For the text-containing cell, return its midpoint in (x, y) coordinate format. 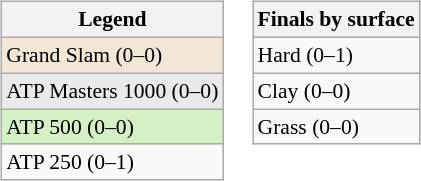
ATP 250 (0–1) (112, 162)
Legend (112, 20)
Hard (0–1) (336, 55)
ATP 500 (0–0) (112, 127)
Grand Slam (0–0) (112, 55)
Finals by surface (336, 20)
Grass (0–0) (336, 127)
Clay (0–0) (336, 91)
ATP Masters 1000 (0–0) (112, 91)
